Return the [X, Y] coordinate for the center point of the cell that contains the specified text.  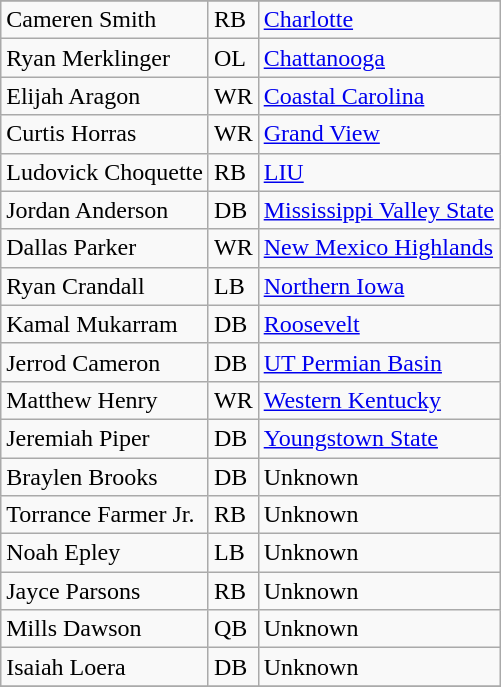
Mills Dawson [105, 629]
Western Kentucky [378, 400]
Ryan Merklinger [105, 58]
Chattanooga [378, 58]
Cameren Smith [105, 20]
UT Permian Basin [378, 362]
OL [233, 58]
Northern Iowa [378, 286]
Ludovick Choquette [105, 172]
Mississippi Valley State [378, 210]
Jerrod Cameron [105, 362]
Charlotte [378, 20]
Coastal Carolina [378, 96]
Jeremiah Piper [105, 438]
Torrance Farmer Jr. [105, 515]
Youngstown State [378, 438]
Isaiah Loera [105, 667]
QB [233, 629]
Roosevelt [378, 324]
Jordan Anderson [105, 210]
Matthew Henry [105, 400]
Elijah Aragon [105, 96]
Kamal Mukarram [105, 324]
Dallas Parker [105, 248]
Braylen Brooks [105, 477]
New Mexico Highlands [378, 248]
Grand View [378, 134]
Noah Epley [105, 553]
LIU [378, 172]
Jayce Parsons [105, 591]
Curtis Horras [105, 134]
Ryan Crandall [105, 286]
